Output the (x, y) coordinate of the center of the cell containing the given text.  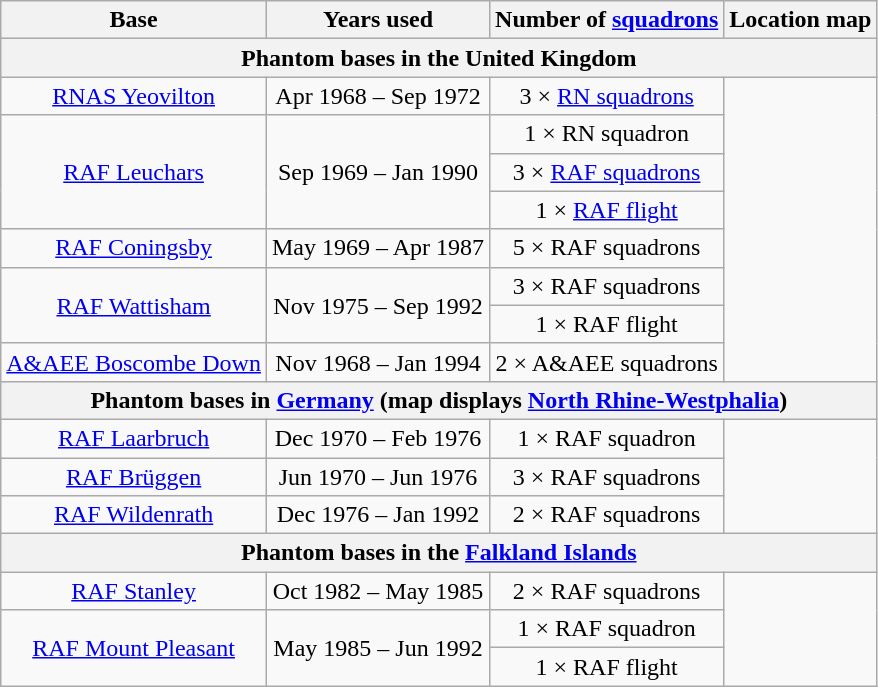
A&AEE Boscombe Down (134, 362)
May 1969 – Apr 1987 (378, 248)
3 × RN squadrons (607, 96)
Dec 1970 – Feb 1976 (378, 438)
Apr 1968 – Sep 1972 (378, 96)
Dec 1976 – Jan 1992 (378, 515)
Jun 1970 – Jun 1976 (378, 477)
Base (134, 20)
May 1985 – Jun 1992 (378, 648)
RAF Brüggen (134, 477)
RAF Stanley (134, 591)
Location map (800, 20)
2 × A&AEE squadrons (607, 362)
Oct 1982 – May 1985 (378, 591)
Phantom bases in the Falkland Islands (439, 553)
5 × RAF squadrons (607, 248)
RAF Laarbruch (134, 438)
Sep 1969 – Jan 1990 (378, 172)
RAF Coningsby (134, 248)
RAF Wattisham (134, 305)
RNAS Yeovilton (134, 96)
RAF Leuchars (134, 172)
Years used (378, 20)
Phantom bases in the United Kingdom (439, 58)
Phantom bases in Germany (map displays North Rhine-Westphalia) (439, 400)
RAF Mount Pleasant (134, 648)
RAF Wildenrath (134, 515)
Nov 1975 – Sep 1992 (378, 305)
1 × RN squadron (607, 134)
Nov 1968 – Jan 1994 (378, 362)
Number of squadrons (607, 20)
